Scan for the cell matching the given text and deliver its (x, y) coordinate at center. 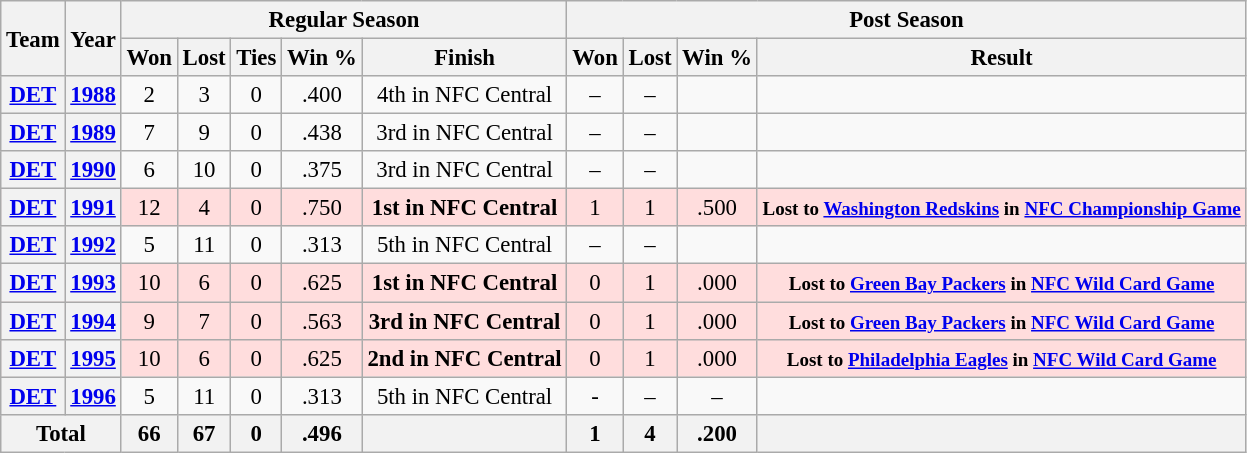
1992 (93, 245)
1989 (93, 133)
.200 (717, 433)
.438 (322, 133)
Year (93, 38)
.500 (717, 208)
Post Season (906, 20)
1988 (93, 95)
1995 (93, 358)
Team (33, 38)
2nd in NFC Central (464, 358)
3 (204, 95)
.496 (322, 433)
Total (61, 433)
Result (1002, 58)
Finish (464, 58)
1994 (93, 321)
1996 (93, 396)
1993 (93, 283)
4th in NFC Central (464, 95)
1991 (93, 208)
.750 (322, 208)
Lost to Washington Redskins in NFC Championship Game (1002, 208)
Lost to Philadelphia Eagles in NFC Wild Card Game (1002, 358)
1990 (93, 170)
Regular Season (344, 20)
Ties (256, 58)
.375 (322, 170)
66 (149, 433)
.563 (322, 321)
- (595, 396)
2 (149, 95)
67 (204, 433)
12 (149, 208)
.400 (322, 95)
